Locate the cell with the specified text and output its (x, y) center coordinate. 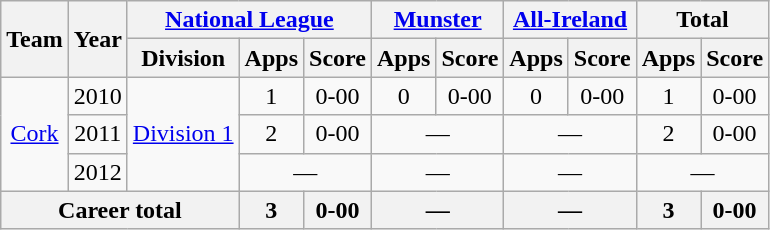
Cork (35, 134)
Career total (120, 210)
Munster (437, 20)
2011 (98, 134)
Team (35, 39)
2010 (98, 96)
Total (702, 20)
All-Ireland (570, 20)
National League (249, 20)
2012 (98, 172)
Division 1 (183, 134)
Division (183, 58)
Year (98, 39)
